Determine the (X, Y) coordinate at the center of the cell enclosing the given text.  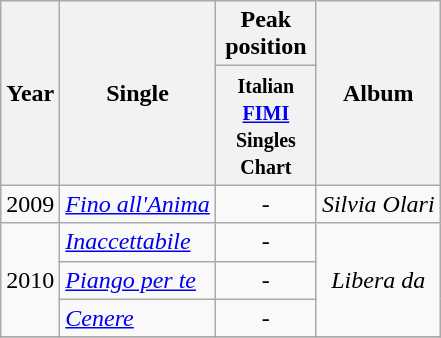
Cenere (138, 318)
Single (138, 93)
Piango per te (138, 280)
Album (378, 93)
Peak position (266, 34)
Fino all'Anima (138, 204)
Inaccettabile (138, 242)
Libera da (378, 280)
Italian FIMI Singles Chart (266, 126)
2010 (30, 280)
Year (30, 93)
Silvia Olari (378, 204)
2009 (30, 204)
